Scan for the cell matching the given text and deliver its (x, y) coordinate at center. 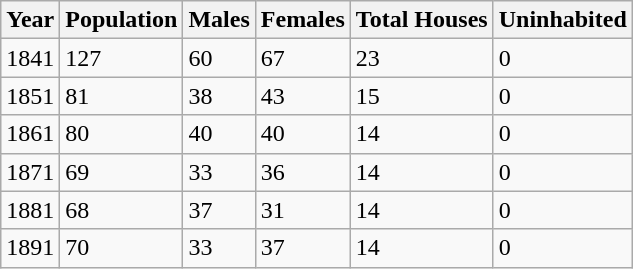
38 (219, 96)
Uninhabited (562, 20)
1891 (30, 248)
1841 (30, 58)
1861 (30, 134)
80 (122, 134)
15 (422, 96)
69 (122, 172)
67 (302, 58)
60 (219, 58)
Population (122, 20)
43 (302, 96)
127 (122, 58)
Total Houses (422, 20)
Year (30, 20)
1871 (30, 172)
81 (122, 96)
1851 (30, 96)
Females (302, 20)
36 (302, 172)
1881 (30, 210)
Males (219, 20)
68 (122, 210)
70 (122, 248)
23 (422, 58)
31 (302, 210)
